Provide the (x, y) coordinate of the cell's center where the given text is located.  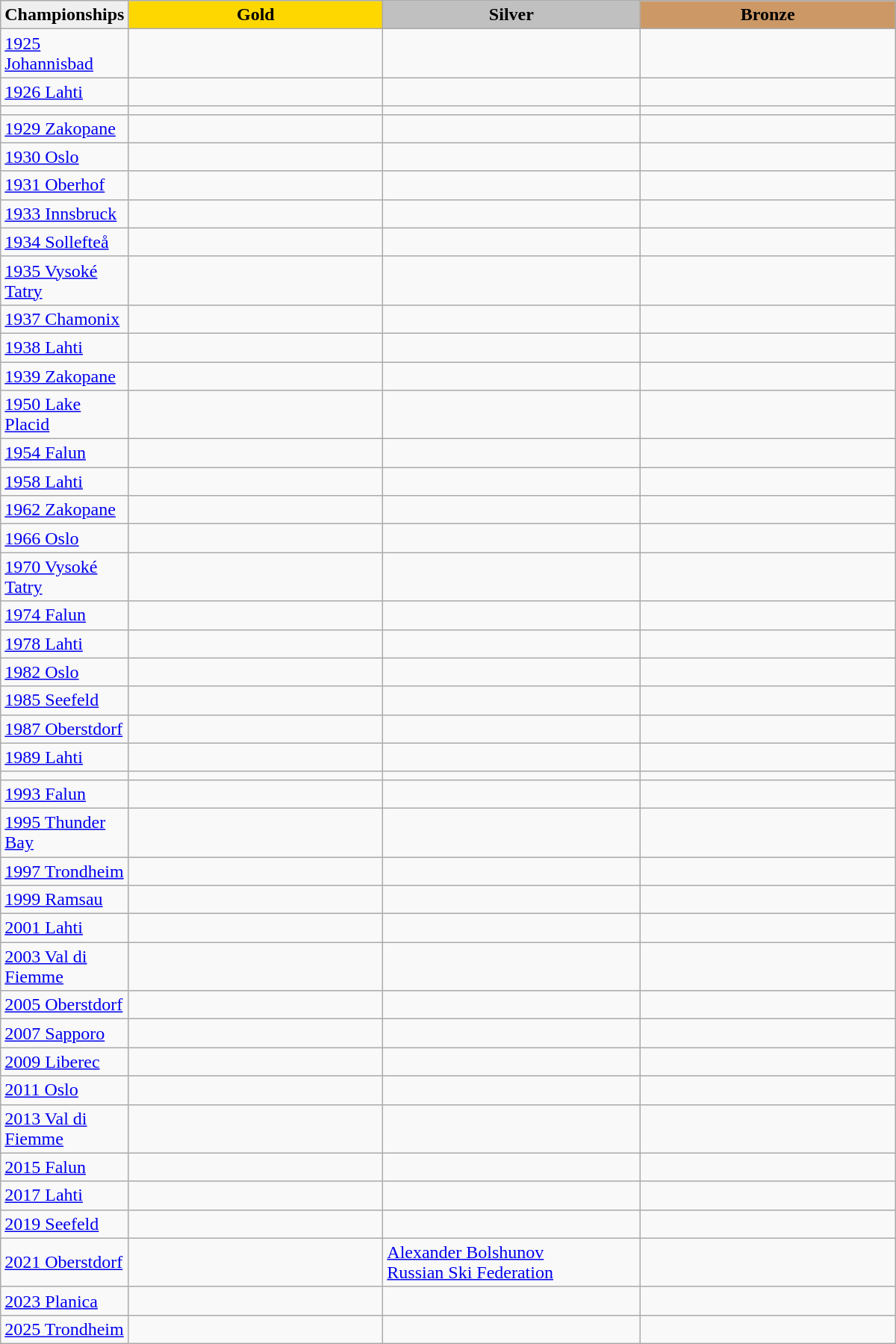
2015 Falun (64, 1167)
1954 Falun (64, 453)
1929 Zakopane (64, 128)
2003 Val di Fiemme (64, 966)
1987 Oberstdorf (64, 729)
1970 Vysoké Tatry (64, 576)
1989 Lahti (64, 757)
1938 Lahti (64, 347)
1995 Thunder Bay (64, 832)
1958 Lahti (64, 482)
2009 Liberec (64, 1062)
2007 Sapporo (64, 1033)
1926 Lahti (64, 92)
2021 Oberstdorf (64, 1262)
1930 Oslo (64, 157)
1985 Seefeld (64, 700)
1982 Oslo (64, 672)
2025 Trondheim (64, 1329)
2001 Lahti (64, 928)
1974 Falun (64, 615)
1933 Innsbruck (64, 214)
1978 Lahti (64, 644)
1966 Oslo (64, 538)
Bronze (768, 15)
Silver (511, 15)
2023 Planica (64, 1301)
1931 Oberhof (64, 185)
1934 Sollefteå (64, 242)
Alexander Bolshunov Russian Ski Federation (511, 1262)
Championships (64, 15)
2005 Oberstdorf (64, 1005)
1925 Johannisbad (64, 54)
2013 Val di Fiemme (64, 1129)
1950 Lake Placid (64, 415)
2011 Oslo (64, 1090)
1939 Zakopane (64, 376)
1935 Vysoké Tatry (64, 281)
1999 Ramsau (64, 900)
2017 Lahti (64, 1195)
1937 Chamonix (64, 319)
2019 Seefeld (64, 1224)
Gold (255, 15)
1997 Trondheim (64, 871)
1993 Falun (64, 794)
1962 Zakopane (64, 510)
